Pinpoint the cell where the given text exists, returning its [X, Y] midpoint coordinate. 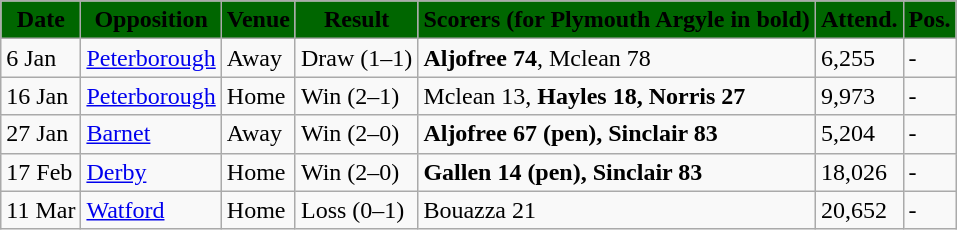
20,652 [859, 210]
27 Jan [41, 134]
Draw (1–1) [356, 58]
18,026 [859, 172]
Aljofree 74, Mclean 78 [617, 58]
Watford [151, 210]
9,973 [859, 96]
5,204 [859, 134]
Opposition [151, 20]
Date [41, 20]
Venue [258, 20]
Gallen 14 (pen), Sinclair 83 [617, 172]
Barnet [151, 134]
Mclean 13, Hayles 18, Norris 27 [617, 96]
16 Jan [41, 96]
Scorers (for Plymouth Argyle in bold) [617, 20]
Win (2–1) [356, 96]
Pos. [930, 20]
Aljofree 67 (pen), Sinclair 83 [617, 134]
6,255 [859, 58]
Result [356, 20]
17 Feb [41, 172]
Bouazza 21 [617, 210]
Loss (0–1) [356, 210]
Attend. [859, 20]
6 Jan [41, 58]
Derby [151, 172]
11 Mar [41, 210]
